Return [x, y] of the center of cell containing provided text 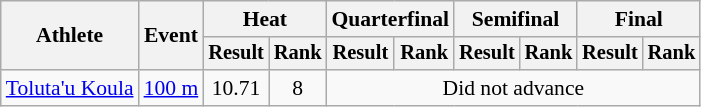
Final [638, 19]
Semifinal [516, 19]
10.71 [236, 88]
Did not advance [513, 88]
Athlete [70, 36]
Quarterfinal [390, 19]
8 [298, 88]
100 m [172, 88]
Event [172, 36]
Toluta'u Koula [70, 88]
Heat [264, 19]
